Provide the (x, y) coordinate of the cell's center where the given text is located.  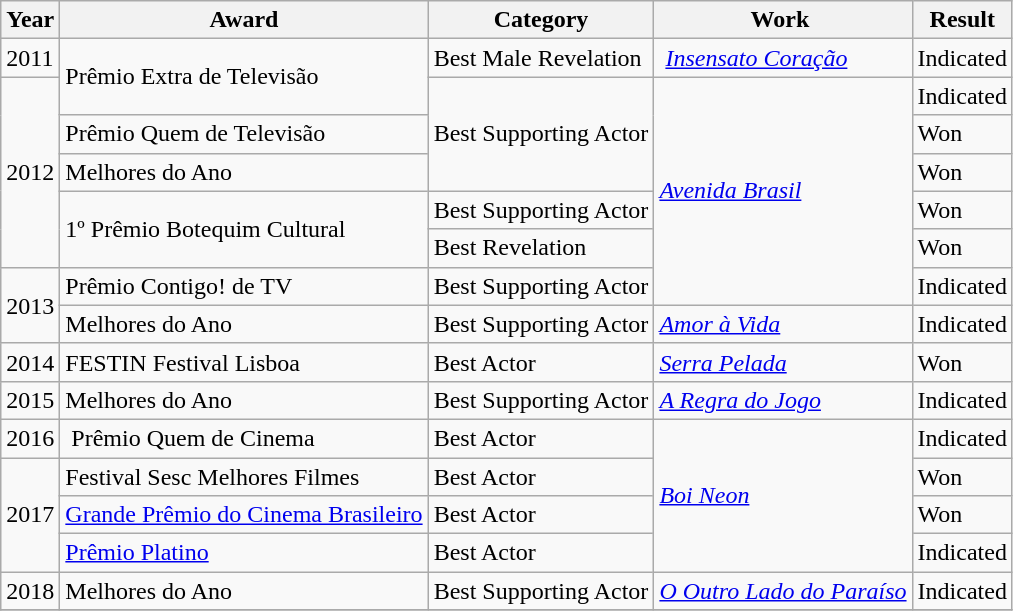
2014 (30, 362)
2017 (30, 515)
Year (30, 20)
1º Prêmio Botequim Cultural (244, 229)
Boi Neon (783, 495)
Category (541, 20)
2018 (30, 591)
Grande Prêmio do Cinema Brasileiro (244, 515)
Prêmio Contigo! de TV (244, 286)
Prêmio Platino (244, 553)
Festival Sesc Melhores Filmes (244, 477)
2012 (30, 172)
Prêmio Extra de Televisão (244, 77)
2011 (30, 58)
Prêmio Quem de Televisão (244, 134)
Result (962, 20)
Work (783, 20)
Serra Pelada (783, 362)
Best Revelation (541, 248)
2013 (30, 305)
Award (244, 20)
O Outro Lado do Paraíso (783, 591)
FESTIN Festival Lisboa (244, 362)
Avenida Brasil (783, 191)
2015 (30, 400)
Insensato Coração (783, 58)
Prêmio Quem de Cinema (244, 438)
2016 (30, 438)
Amor à Vida (783, 324)
A Regra do Jogo (783, 400)
Best Male Revelation (541, 58)
